Capture the cell that displays the provided text and extract its (x, y) central coordinate. 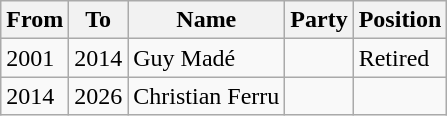
2001 (35, 58)
Guy Madé (206, 58)
Position (400, 20)
To (98, 20)
2026 (98, 96)
Retired (400, 58)
Name (206, 20)
From (35, 20)
Christian Ferru (206, 96)
Party (319, 20)
